Return the (X, Y) coordinate for the center point of the cell that contains the specified text.  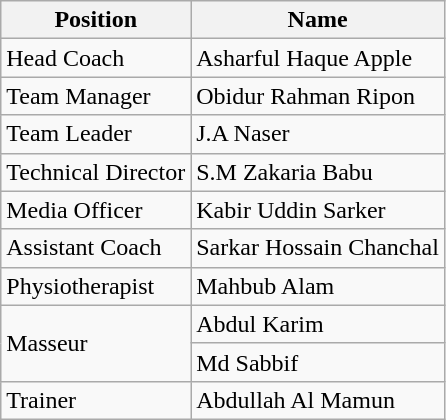
Obidur Rahman Ripon (318, 96)
Technical Director (96, 172)
Sarkar Hossain Chanchal (318, 248)
Trainer (96, 400)
Abdullah Al Mamun (318, 400)
Team Leader (96, 134)
Mahbub Alam (318, 286)
Team Manager (96, 96)
Position (96, 20)
Masseur (96, 343)
Assistant Coach (96, 248)
Md Sabbif (318, 362)
Physiotherapist (96, 286)
Kabir Uddin Sarker (318, 210)
Asharful Haque Apple (318, 58)
Head Coach (96, 58)
Media Officer (96, 210)
J.A Naser (318, 134)
S.M Zakaria Babu (318, 172)
Name (318, 20)
Abdul Karim (318, 324)
